Detect which cell encompasses the target text, then output its [X, Y] center coordinate. 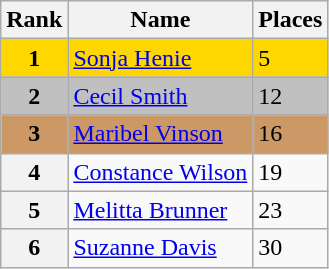
2 [34, 96]
Melitta Brunner [160, 210]
Cecil Smith [160, 96]
Sonja Henie [160, 58]
12 [290, 96]
Rank [34, 20]
Maribel Vinson [160, 134]
3 [34, 134]
Suzanne Davis [160, 248]
23 [290, 210]
Name [160, 20]
30 [290, 248]
6 [34, 248]
16 [290, 134]
19 [290, 172]
1 [34, 58]
4 [34, 172]
Constance Wilson [160, 172]
Places [290, 20]
